Detect which cell encompasses the target text, then output its (X, Y) center coordinate. 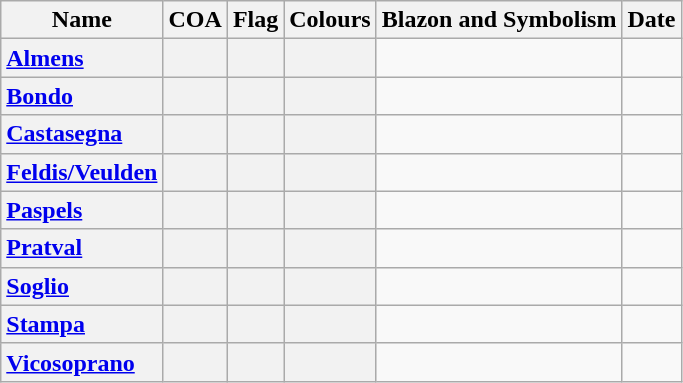
Feldis/Veulden (82, 172)
Bondo (82, 96)
Almens (82, 58)
Blazon and Symbolism (499, 20)
Soglio (82, 286)
Colours (330, 20)
Stampa (82, 324)
Date (652, 20)
Pratval (82, 248)
Name (82, 20)
Vicosoprano (82, 362)
Castasegna (82, 134)
Flag (255, 20)
COA (195, 20)
Paspels (82, 210)
